Provide the [X, Y] coordinate of the cell's center where the given text is located.  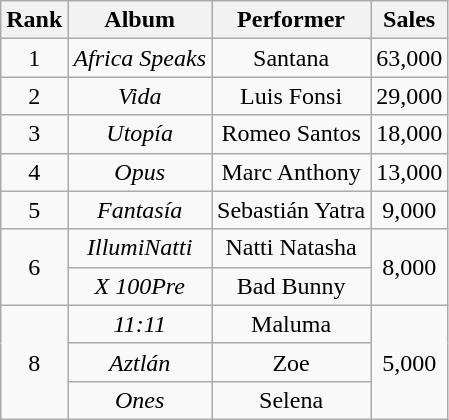
Bad Bunny [292, 286]
Zoe [292, 362]
8 [34, 362]
1 [34, 58]
Aztlán [140, 362]
Utopía [140, 134]
9,000 [410, 210]
18,000 [410, 134]
29,000 [410, 96]
Natti Natasha [292, 248]
8,000 [410, 267]
Romeo Santos [292, 134]
X 100Pre [140, 286]
Marc Anthony [292, 172]
6 [34, 267]
Opus [140, 172]
13,000 [410, 172]
11:11 [140, 324]
Fantasía [140, 210]
Sales [410, 20]
Ones [140, 400]
Sebastián Yatra [292, 210]
Album [140, 20]
3 [34, 134]
2 [34, 96]
IllumiNatti [140, 248]
Maluma [292, 324]
Africa Speaks [140, 58]
Performer [292, 20]
4 [34, 172]
Luis Fonsi [292, 96]
Rank [34, 20]
5,000 [410, 362]
Santana [292, 58]
Selena [292, 400]
63,000 [410, 58]
5 [34, 210]
Vida [140, 96]
